Determine the (X, Y) coordinate at the center of the cell enclosing the given text.  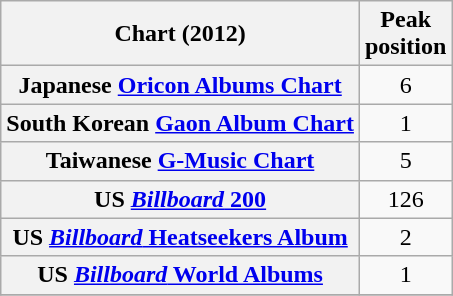
5 (405, 161)
US Billboard Heatseekers Album (180, 237)
6 (405, 85)
Japanese Oricon Albums Chart (180, 85)
US Billboard 200 (180, 199)
Peakposition (405, 34)
US Billboard World Albums (180, 275)
South Korean Gaon Album Chart (180, 123)
126 (405, 199)
Chart (2012) (180, 34)
2 (405, 237)
Taiwanese G-Music Chart (180, 161)
